Return (x, y) of the center of cell containing provided text 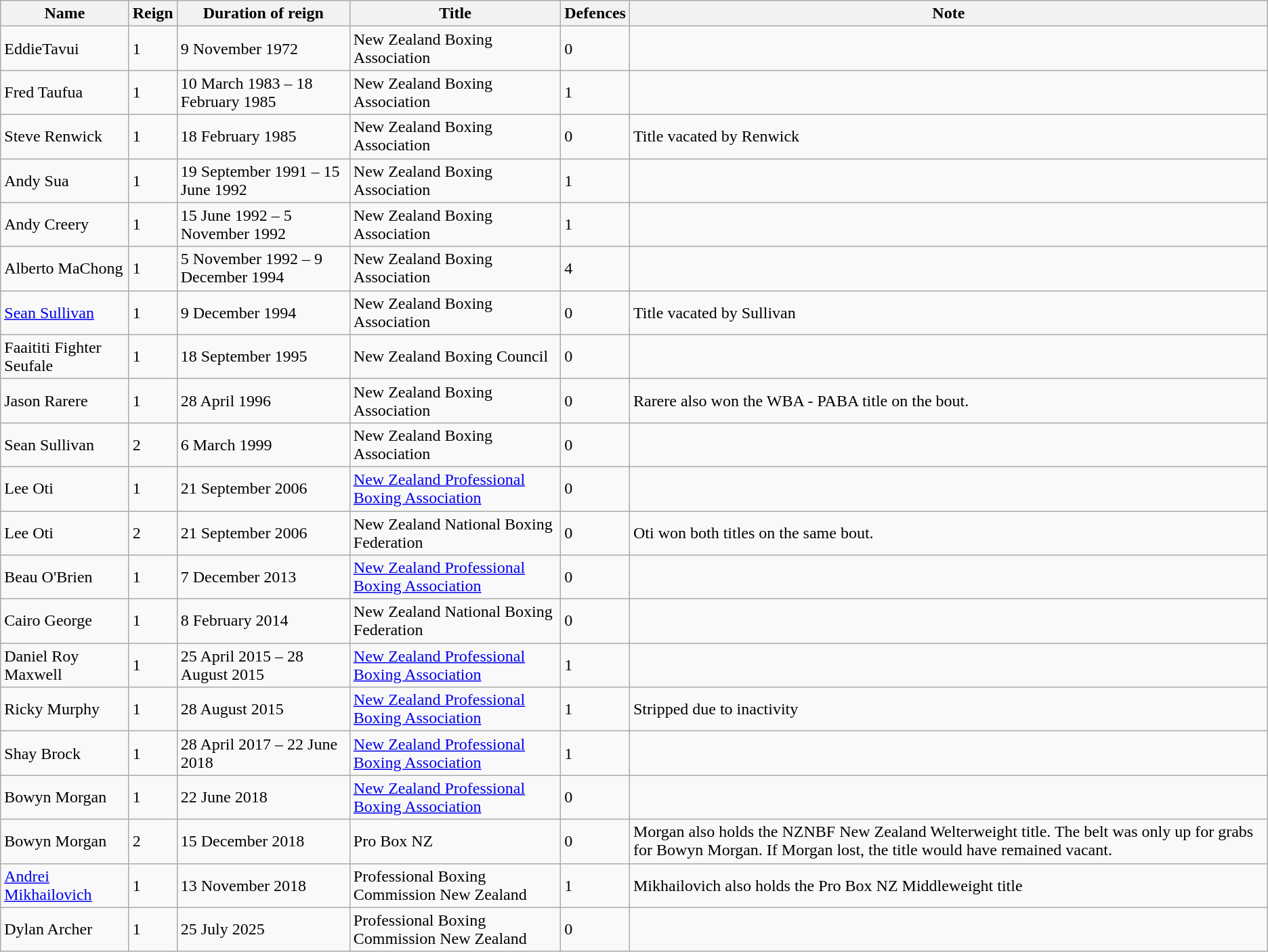
Name (65, 14)
18 February 1985 (263, 137)
Ricky Murphy (65, 710)
Dylan Archer (65, 929)
Title vacated by Renwick (948, 137)
Note (948, 14)
6 March 1999 (263, 444)
Reign (153, 14)
Andy Sua (65, 180)
Title vacated by Sullivan (948, 313)
4 (595, 268)
Jason Rarere (65, 401)
22 June 2018 (263, 798)
Pro Box NZ (455, 841)
Steve Renwick (65, 137)
Mikhailovich also holds the Pro Box NZ Middleweight title (948, 886)
Title (455, 14)
Cairo George (65, 622)
Oti won both titles on the same bout. (948, 532)
25 April 2015 – 28 August 2015 (263, 665)
7 December 2013 (263, 577)
9 November 1972 (263, 49)
Alberto MaChong (65, 268)
Rarere also won the WBA - PABA title on the bout. (948, 401)
Andrei Mikhailovich (65, 886)
15 June 1992 – 5 November 1992 (263, 225)
28 August 2015 (263, 710)
Stripped due to inactivity (948, 710)
Faaititi Fighter Seufale (65, 356)
10 March 1983 – 18 February 1985 (263, 92)
Shay Brock (65, 753)
Beau O'Brien (65, 577)
EddieTavui (65, 49)
25 July 2025 (263, 929)
9 December 1994 (263, 313)
28 April 2017 – 22 June 2018 (263, 753)
New Zealand Boxing Council (455, 356)
19 September 1991 – 15 June 1992 (263, 180)
Duration of reign (263, 14)
13 November 2018 (263, 886)
Fred Taufua (65, 92)
28 April 1996 (263, 401)
18 September 1995 (263, 356)
Defences (595, 14)
5 November 1992 – 9 December 1994 (263, 268)
15 December 2018 (263, 841)
Daniel Roy Maxwell (65, 665)
Andy Creery (65, 225)
8 February 2014 (263, 622)
